Scan for the cell matching the given text and deliver its [x, y] coordinate at center. 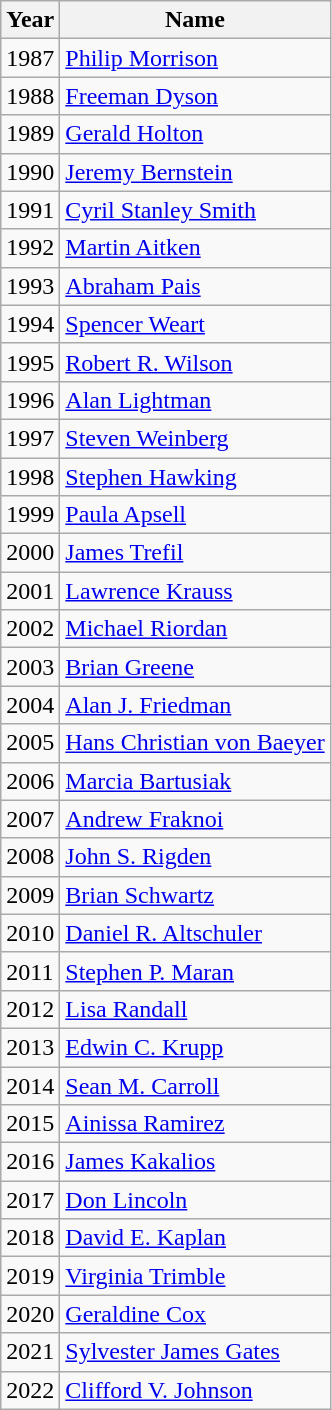
Freeman Dyson [195, 96]
2005 [30, 743]
2020 [30, 1314]
Daniel R. Altschuler [195, 933]
Philip Morrison [195, 58]
2022 [30, 1390]
Hans Christian von Baeyer [195, 743]
Clifford V. Johnson [195, 1390]
Robert R. Wilson [195, 362]
David E. Kaplan [195, 1238]
Andrew Fraknoi [195, 819]
2011 [30, 971]
Alan Lightman [195, 400]
2006 [30, 781]
James Kakalios [195, 1162]
2018 [30, 1238]
1997 [30, 438]
Jeremy Bernstein [195, 172]
Lisa Randall [195, 1009]
Ainissa Ramirez [195, 1124]
1999 [30, 515]
2004 [30, 705]
Year [30, 20]
2007 [30, 819]
2009 [30, 895]
Gerald Holton [195, 134]
1992 [30, 248]
1994 [30, 324]
1990 [30, 172]
Stephen P. Maran [195, 971]
Don Lincoln [195, 1200]
Brian Schwartz [195, 895]
1991 [30, 210]
2017 [30, 1200]
2016 [30, 1162]
1988 [30, 96]
2013 [30, 1047]
1995 [30, 362]
2001 [30, 591]
1998 [30, 477]
Abraham Pais [195, 286]
2015 [30, 1124]
Cyril Stanley Smith [195, 210]
Sylvester James Gates [195, 1352]
Steven Weinberg [195, 438]
Lawrence Krauss [195, 591]
Michael Riordan [195, 629]
1989 [30, 134]
2019 [30, 1276]
Paula Apsell [195, 515]
Name [195, 20]
1996 [30, 400]
1993 [30, 286]
2010 [30, 933]
John S. Rigden [195, 857]
Martin Aitken [195, 248]
Stephen Hawking [195, 477]
Alan J. Friedman [195, 705]
1987 [30, 58]
2000 [30, 553]
Sean M. Carroll [195, 1085]
2008 [30, 857]
Marcia Bartusiak [195, 781]
James Trefil [195, 553]
2014 [30, 1085]
2002 [30, 629]
Geraldine Cox [195, 1314]
2021 [30, 1352]
Virginia Trimble [195, 1276]
2003 [30, 667]
Spencer Weart [195, 324]
Edwin C. Krupp [195, 1047]
2012 [30, 1009]
Brian Greene [195, 667]
